Capture the cell that displays the provided text and extract its (x, y) central coordinate. 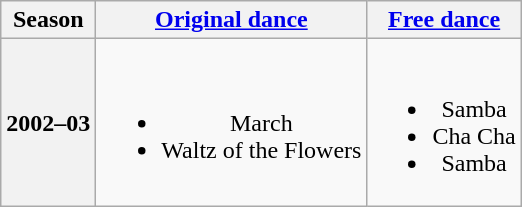
SambaCha ChaSamba (444, 122)
2002–03 (48, 122)
Season (48, 20)
Original dance (232, 20)
March Waltz of the Flowers (232, 122)
Free dance (444, 20)
